Find where the given text appears and provide that cell's center as [X, Y] coordinate. 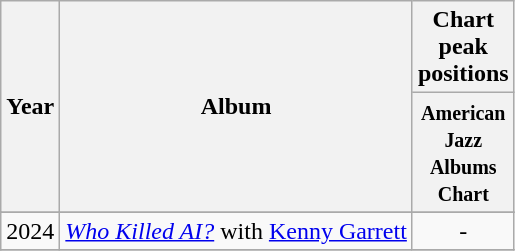
American Jazz Albums Chart [463, 152]
Album [236, 106]
Year [30, 106]
- [463, 231]
2024 [30, 231]
Chart peak positions [463, 47]
Who Killed AI? with Kenny Garrett [236, 231]
